From the cell containing the given text, extract its center point as (x, y) coordinate. 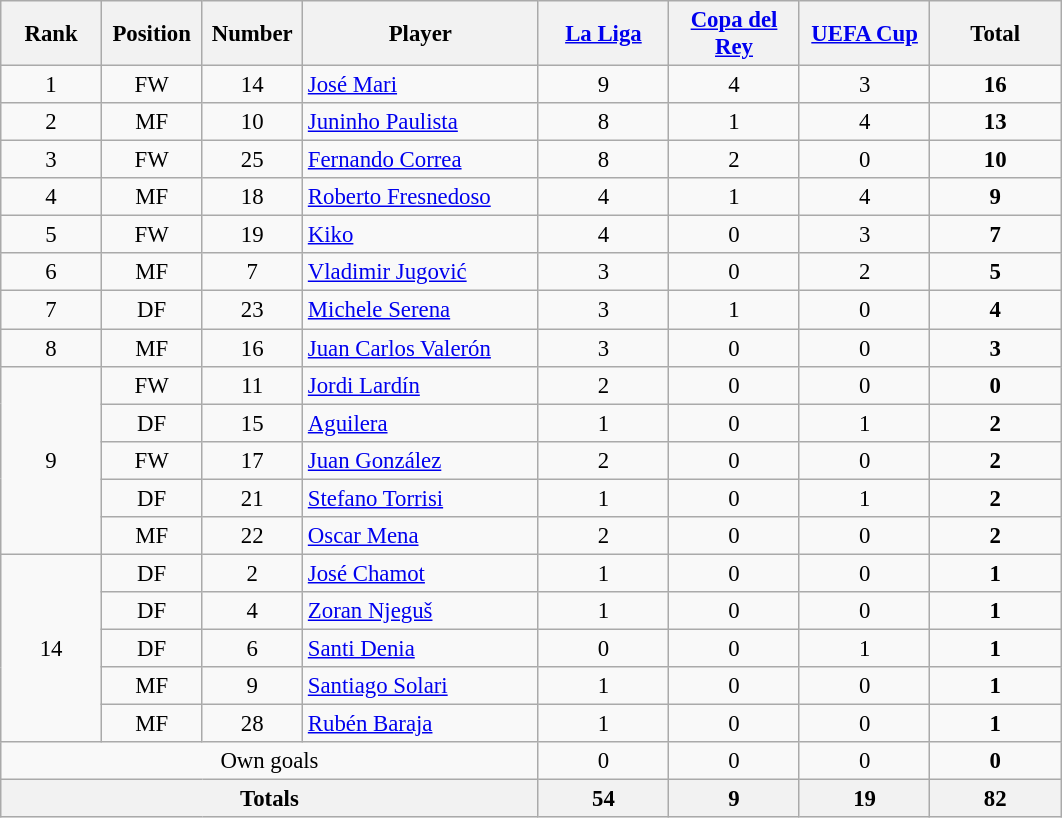
17 (252, 460)
25 (252, 160)
Total (996, 34)
La Liga (604, 34)
Rubén Baraja (421, 724)
José Chamot (421, 573)
Number (252, 34)
Aguilera (421, 423)
Juan González (421, 460)
Copa del Rey (734, 34)
UEFA Cup (864, 34)
28 (252, 724)
Totals (270, 799)
22 (252, 536)
13 (996, 122)
Juninho Paulista (421, 122)
54 (604, 799)
Player (421, 34)
Roberto Fresnedoso (421, 197)
Rank (52, 34)
82 (996, 799)
José Mari (421, 85)
Fernando Correa (421, 160)
Stefano Torrisi (421, 498)
Michele Serena (421, 310)
Position (152, 34)
Santi Denia (421, 648)
11 (252, 385)
Vladimir Jugović (421, 273)
Own goals (270, 761)
23 (252, 310)
21 (252, 498)
Santiago Solari (421, 686)
Oscar Mena (421, 536)
Juan Carlos Valerón (421, 348)
Kiko (421, 235)
Zoran Njeguš (421, 611)
Jordi Lardín (421, 385)
15 (252, 423)
18 (252, 197)
